Identify which cell holds the provided text, then report its (x, y) central coordinate. 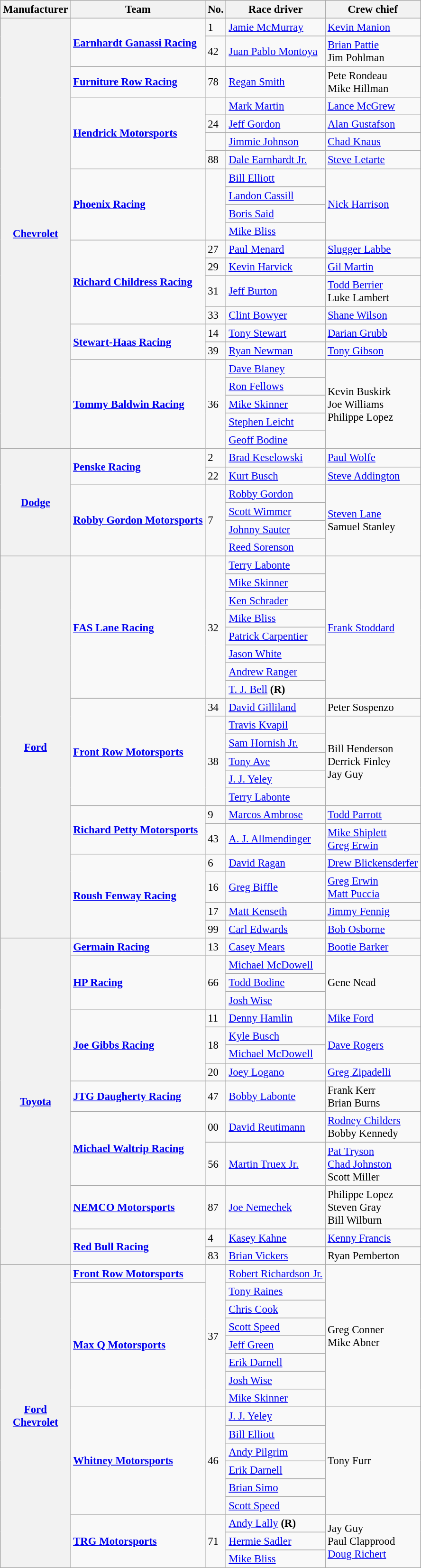
Kevin Buskirk Joe Williams Philippe Lopez (373, 405)
Robert Richardson Jr. (276, 1273)
9 (216, 814)
Kurt Busch (276, 476)
Shane Wilson (373, 315)
7 (216, 520)
Bill Henderson Derrick Finley Jay Guy (373, 761)
T. J. Bell (R) (276, 690)
16 (216, 887)
Sam Hornish Jr. (276, 743)
27 (216, 249)
Mark Martin (276, 106)
14 (216, 333)
Kenny Francis (373, 1238)
Steven Lane Samuel Stanley (373, 520)
Stewart-Haas Racing (138, 341)
Martin Truex Jr. (276, 1164)
1 (216, 28)
Toyota (36, 1101)
Earnhardt Ganassi Racing (138, 43)
Max Q Motorsports (138, 1345)
Paul Wolfe (373, 458)
17 (216, 912)
Lance McGrew (373, 106)
JTG Daugherty Racing (138, 1097)
24 (216, 124)
Richard Childress Racing (138, 282)
00 (216, 1127)
Ryan Newman (276, 351)
Tony Ave (276, 761)
22 (216, 476)
HP Racing (138, 983)
Marcos Ambrose (276, 814)
34 (216, 708)
Landon Cassill (276, 195)
78 (216, 83)
Gil Martin (373, 267)
Bob Osborne (373, 929)
Alan Gustafson (373, 124)
Paul Menard (276, 249)
33 (216, 315)
Brian Pattie Jim Pohlman (373, 51)
Andrew Ranger (276, 672)
Dodge (36, 503)
NEMCO Motorsports (138, 1208)
Tony Furr (373, 1461)
4 (216, 1238)
Bootie Barker (373, 947)
56 (216, 1164)
Team (138, 9)
Germain Racing (138, 947)
Drew Blickensderfer (373, 863)
66 (216, 983)
99 (216, 929)
Bobby Labonte (276, 1097)
13 (216, 947)
Todd Berrier Luke Lambert (373, 291)
Darian Grubb (373, 333)
Chevrolet (36, 234)
Kevin Harvick (276, 267)
Roush Fenway Racing (138, 896)
32 (216, 627)
Stephen Leicht (276, 422)
Nick Harrison (373, 204)
Pete Rondeau Mike Hillman (373, 83)
71 (216, 1541)
38 (216, 761)
FAS Lane Racing (138, 627)
David Gilliland (276, 708)
Jay Guy Paul Clapprood Doug Richert (373, 1541)
Clint Bowyer (276, 315)
Jimmie Johnson (276, 142)
Travis Kvapil (276, 725)
20 (216, 1072)
Frank Stoddard (373, 627)
Race driver (276, 9)
Joe Gibbs Racing (138, 1045)
Jamie McMurray (276, 28)
Greg Conner Mike Abner (373, 1336)
Scott Wimmer (276, 511)
Johnny Sauter (276, 529)
Reed Sorenson (276, 547)
6 (216, 863)
Gene Nead (373, 983)
Jeff Burton (276, 291)
18 (216, 1045)
Richard Petty Motorsports (138, 830)
Tony Stewart (276, 333)
Ford (36, 747)
47 (216, 1097)
Matt Kenseth (276, 912)
Slugger Labbe (373, 249)
Robby Gordon (276, 494)
FordChevrolet (36, 1416)
Hermie Sadler (276, 1541)
Casey Mears (276, 947)
Todd Parrott (373, 814)
46 (216, 1461)
83 (216, 1256)
Dave Blaney (276, 369)
Joey Logano (276, 1072)
Philippe Lopez Steven Gray Bill Wilburn (373, 1208)
88 (216, 160)
A. J. Allmendinger (276, 839)
Dale Earnhardt Jr. (276, 160)
Patrick Carpentier (276, 636)
Ron Fellows (276, 387)
Brian Simo (276, 1487)
Michael Waltrip Racing (138, 1148)
Dave Rogers (373, 1045)
87 (216, 1208)
Andy Lally (R) (276, 1523)
Manufacturer (36, 9)
39 (216, 351)
Brad Keselowski (276, 458)
Andy Pilgrim (276, 1452)
Brian Vickers (276, 1256)
43 (216, 839)
Tony Raines (276, 1291)
Pat Tryson Chad Johnston Scott Miller (373, 1164)
Jeff Green (276, 1345)
Regan Smith (276, 83)
Tony Gibson (373, 351)
42 (216, 51)
Juan Pablo Montoya (276, 51)
Joe Nemechek (276, 1208)
Greg Erwin Matt Puccia (373, 887)
Carl Edwards (276, 929)
David Ragan (276, 863)
Furniture Row Racing (138, 83)
Denny Hamlin (276, 1018)
Ken Schrader (276, 600)
David Reutimann (276, 1127)
Crew chief (373, 9)
No. (216, 9)
Geoff Bodine (276, 440)
Rodney Childers Bobby Kennedy (373, 1127)
Whitney Motorsports (138, 1461)
Todd Bodine (276, 983)
Jason White (276, 654)
Ryan Pemberton (373, 1256)
Peter Sospenzo (373, 708)
Greg Biffle (276, 887)
Mike Shiplett Greg Erwin (373, 839)
Phoenix Racing (138, 204)
Jimmy Fennig (373, 912)
29 (216, 267)
Steve Letarte (373, 160)
37 (216, 1336)
Chad Knaus (373, 142)
Robby Gordon Motorsports (138, 520)
Chris Cook (276, 1310)
Kevin Manion (373, 28)
Mike Ford (373, 1018)
36 (216, 405)
Boris Said (276, 213)
Frank Kerr Brian Burns (373, 1097)
Greg Zipadelli (373, 1072)
Hendrick Motorsports (138, 133)
Tommy Baldwin Racing (138, 405)
Jeff Gordon (276, 124)
Kasey Kahne (276, 1238)
2 (216, 458)
11 (216, 1018)
Red Bull Racing (138, 1246)
Penske Racing (138, 467)
TRG Motorsports (138, 1541)
Kyle Busch (276, 1036)
31 (216, 291)
Steve Addington (373, 476)
